Return the [X, Y] coordinate for the center point of the cell that contains the specified text.  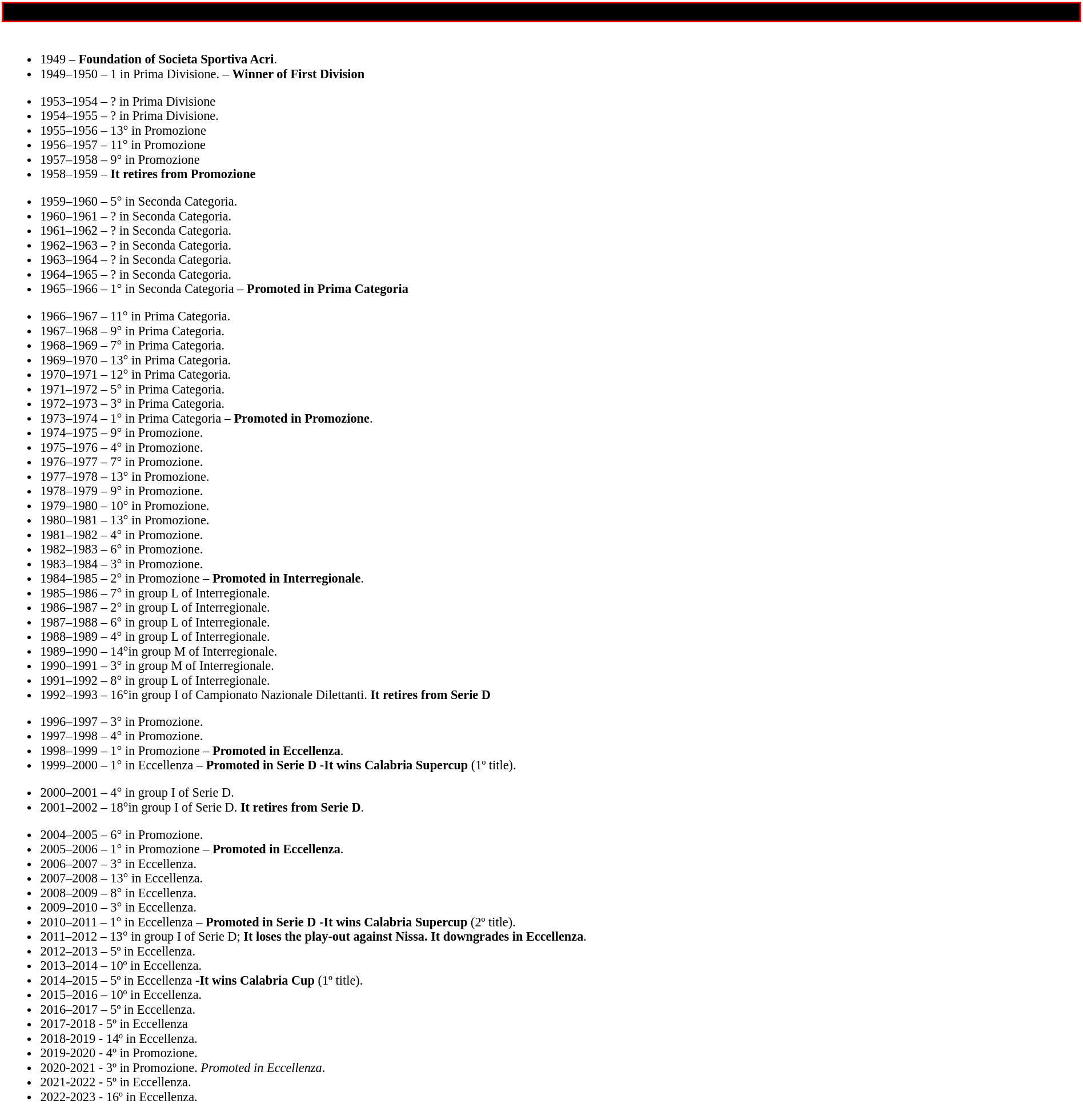
Football Club Calcio Acri Società Cooperativa Sportiva Dilettantistica Chronological History [541, 12]
